Search for the cell housing the specified text and yield its [X, Y] center coordinate. 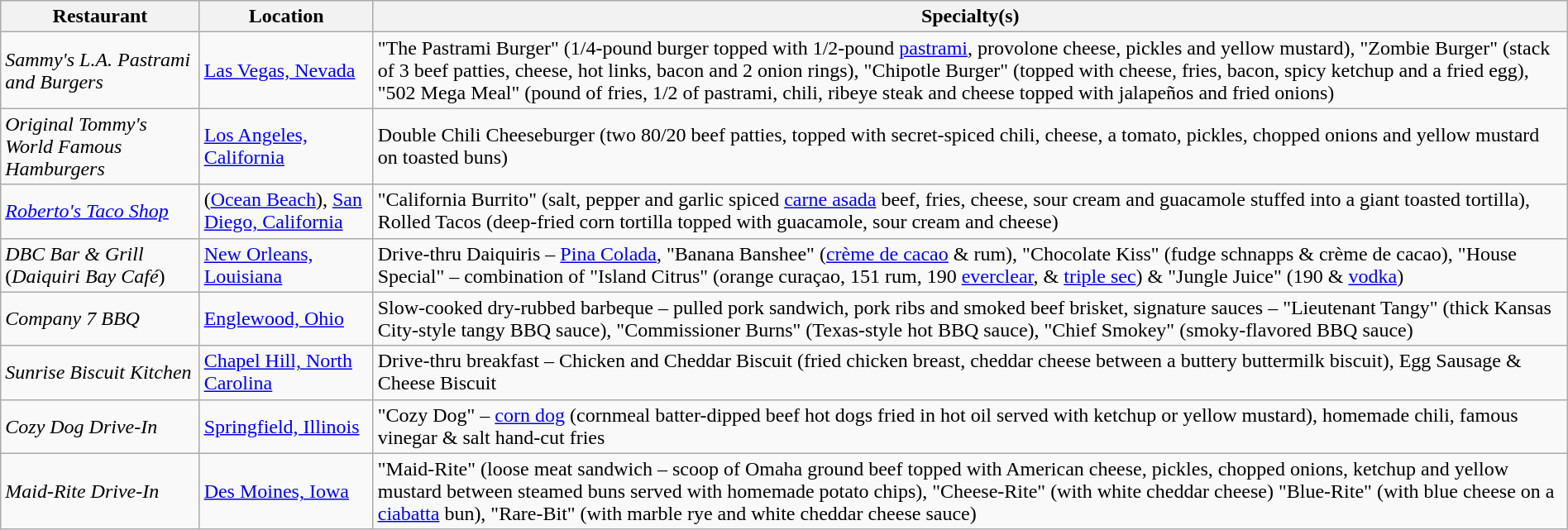
New Orleans, Louisiana [286, 265]
Location [286, 17]
Los Angeles, California [286, 146]
Des Moines, Iowa [286, 491]
Las Vegas, Nevada [286, 70]
Roberto's Taco Shop [100, 212]
Maid-Rite Drive-In [100, 491]
Springfield, Illinois [286, 427]
Chapel Hill, North Carolina [286, 372]
(Ocean Beach), San Diego, California [286, 212]
Cozy Dog Drive-In [100, 427]
Sunrise Biscuit Kitchen [100, 372]
Original Tommy's World Famous Hamburgers [100, 146]
Englewood, Ohio [286, 319]
Sammy's L.A. Pastrami and Burgers [100, 70]
Company 7 BBQ [100, 319]
DBC Bar & Grill (Daiquiri Bay Café) [100, 265]
Specialty(s) [970, 17]
Restaurant [100, 17]
